Scan for the cell matching the given text and deliver its [X, Y] coordinate at center. 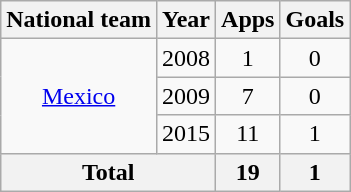
19 [248, 172]
Total [108, 172]
Goals [315, 20]
11 [248, 134]
2009 [186, 96]
2008 [186, 58]
2015 [186, 134]
Mexico [79, 96]
Year [186, 20]
Apps [248, 20]
7 [248, 96]
National team [79, 20]
